Extract the (x, y) coordinate from the center of the cell holding the provided text.  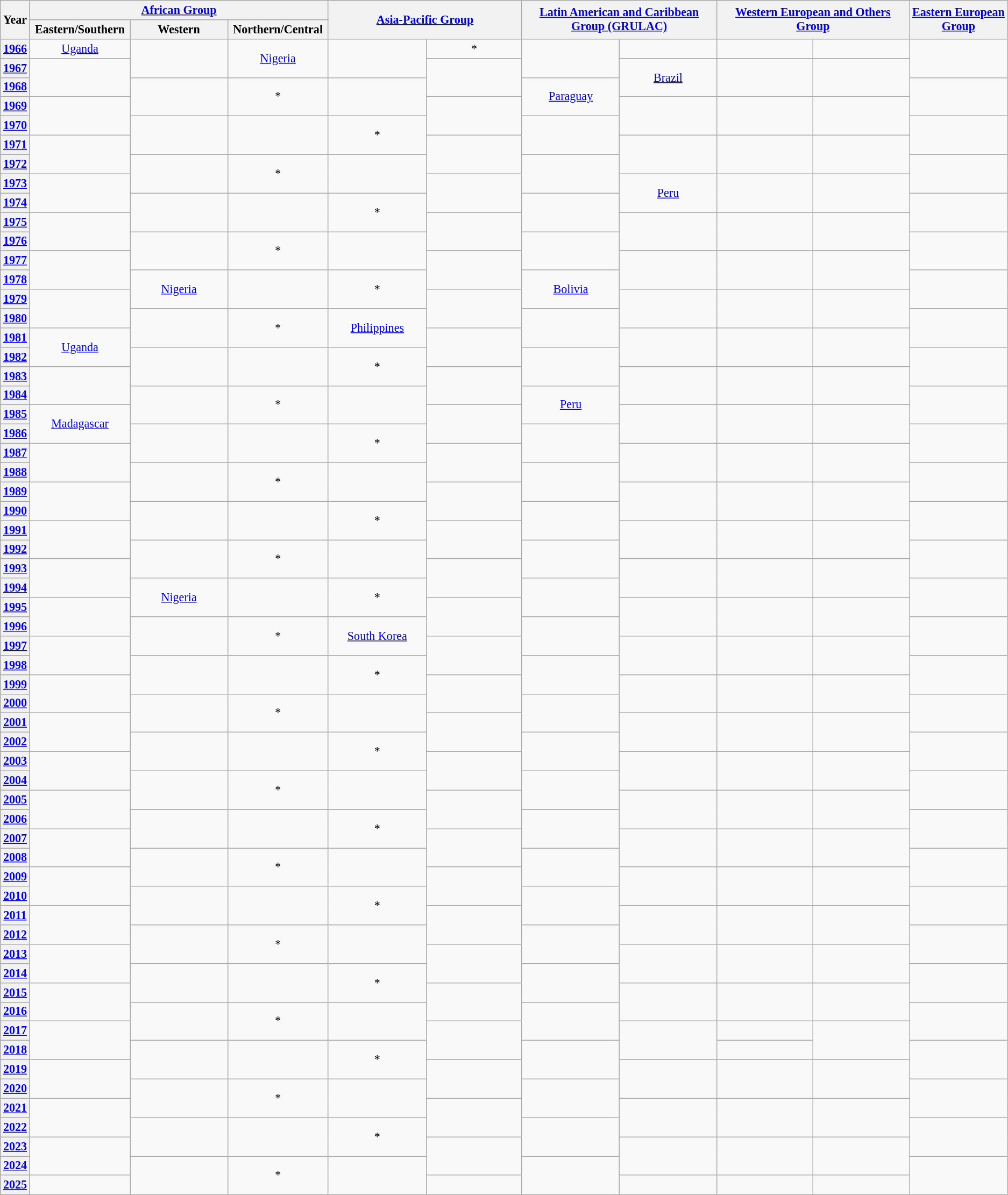
1996 (15, 626)
2020 (15, 1089)
2011 (15, 915)
1984 (15, 395)
Paraguay (571, 97)
Eastern European Group (959, 19)
1966 (15, 48)
1989 (15, 492)
1981 (15, 337)
1976 (15, 241)
1999 (15, 684)
2000 (15, 703)
Philippines (378, 328)
2007 (15, 838)
2023 (15, 1146)
2015 (15, 992)
2002 (15, 742)
Brazil (668, 77)
2003 (15, 761)
2009 (15, 877)
2006 (15, 819)
1974 (15, 203)
1991 (15, 530)
1985 (15, 415)
1967 (15, 68)
1982 (15, 357)
Eastern/Southern (80, 29)
1983 (15, 376)
Western European and Others Group (813, 19)
2010 (15, 896)
2024 (15, 1165)
1980 (15, 318)
1994 (15, 588)
African Group (179, 10)
Madagascar (80, 424)
2005 (15, 800)
1975 (15, 222)
1968 (15, 87)
South Korea (378, 636)
2014 (15, 973)
1987 (15, 453)
2012 (15, 934)
2018 (15, 1050)
1990 (15, 511)
2025 (15, 1185)
1972 (15, 164)
1986 (15, 433)
1977 (15, 260)
2019 (15, 1069)
1969 (15, 106)
Western (179, 29)
1998 (15, 665)
1993 (15, 568)
1973 (15, 183)
1995 (15, 607)
2021 (15, 1108)
1988 (15, 472)
1971 (15, 145)
Asia-Pacific Group (425, 19)
Year (15, 19)
1978 (15, 280)
1970 (15, 125)
2017 (15, 1031)
Northern/Central (278, 29)
2022 (15, 1127)
Latin American and Caribbean Group (GRULAC) (619, 19)
2016 (15, 1012)
1997 (15, 645)
2004 (15, 780)
1979 (15, 299)
2001 (15, 723)
1992 (15, 549)
2008 (15, 857)
Bolivia (571, 289)
2013 (15, 954)
